Scan for the cell matching the given text and deliver its [x, y] coordinate at center. 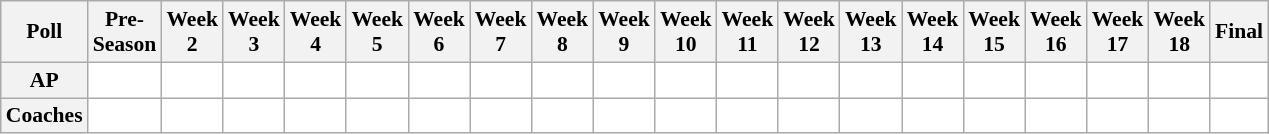
Week10 [686, 32]
Week15 [994, 32]
Week17 [1118, 32]
Week6 [439, 32]
Week3 [254, 32]
Coaches [44, 116]
Poll [44, 32]
Final [1239, 32]
Week16 [1056, 32]
Week9 [624, 32]
Pre-Season [125, 32]
Week5 [377, 32]
Week7 [501, 32]
Week11 [748, 32]
Week4 [316, 32]
Week14 [933, 32]
Week2 [192, 32]
Week12 [809, 32]
Week8 [562, 32]
Week13 [871, 32]
AP [44, 80]
Week18 [1179, 32]
